Return (x, y) of the center of cell containing provided text 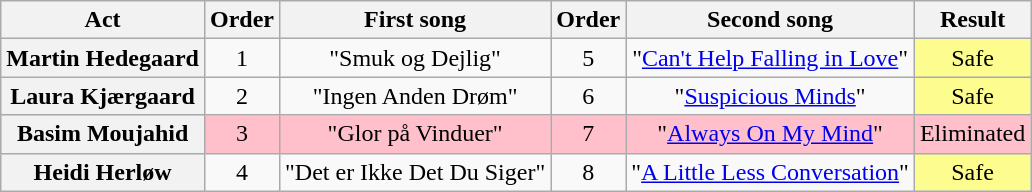
"Can't Help Falling in Love" (770, 58)
8 (588, 172)
Laura Kjærgaard (103, 96)
2 (242, 96)
4 (242, 172)
"Smuk og Dejlig" (414, 58)
Result (972, 20)
1 (242, 58)
7 (588, 134)
First song (414, 20)
Heidi Herløw (103, 172)
"Glor på Vinduer" (414, 134)
Eliminated (972, 134)
Martin Hedegaard (103, 58)
Basim Moujahid (103, 134)
"Ingen Anden Drøm" (414, 96)
6 (588, 96)
Second song (770, 20)
"Suspicious Minds" (770, 96)
5 (588, 58)
Act (103, 20)
3 (242, 134)
"Always On My Mind" (770, 134)
"A Little Less Conversation" (770, 172)
"Det er Ikke Det Du Siger" (414, 172)
